Scan for the cell matching the given text and deliver its [X, Y] coordinate at center. 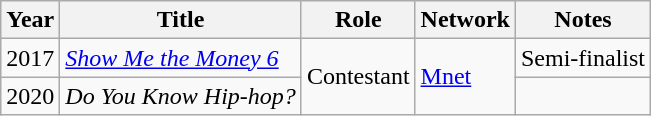
2020 [30, 96]
Role [358, 20]
Show Me the Money 6 [181, 58]
2017 [30, 58]
Title [181, 20]
Contestant [358, 77]
Network [465, 20]
Year [30, 20]
Notes [582, 20]
Semi-finalist [582, 58]
Do You Know Hip-hop? [181, 96]
Mnet [465, 77]
